Identify which cell holds the provided text, then report its [x, y] central coordinate. 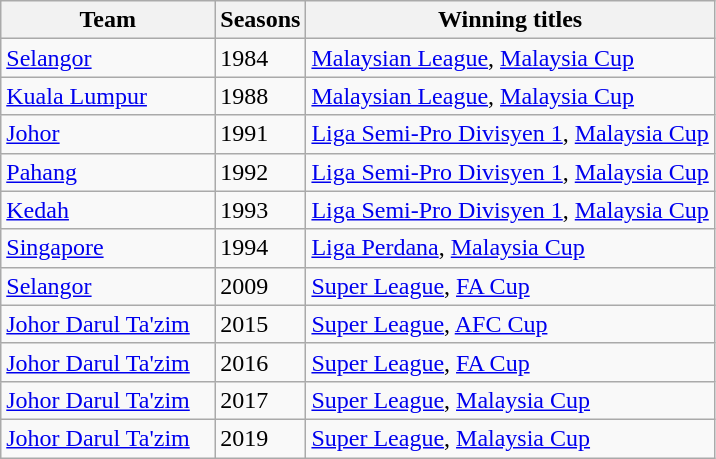
Super League, AFC Cup [510, 324]
2017 [260, 400]
2009 [260, 286]
Seasons [260, 20]
2015 [260, 324]
1993 [260, 210]
1992 [260, 172]
Pahang [108, 172]
1994 [260, 248]
Johor [108, 134]
2019 [260, 438]
Kuala Lumpur [108, 96]
1988 [260, 96]
Team [108, 20]
Kedah [108, 210]
1991 [260, 134]
Liga Perdana, Malaysia Cup [510, 248]
2016 [260, 362]
1984 [260, 58]
Winning titles [510, 20]
Singapore [108, 248]
